Extract the [X, Y] coordinate from the center of the cell holding the provided text.  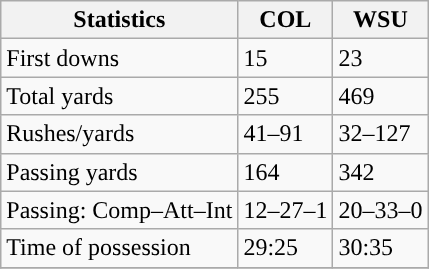
342 [380, 172]
30:35 [380, 248]
Total yards [120, 96]
29:25 [286, 248]
Passing yards [120, 172]
Rushes/yards [120, 134]
164 [286, 172]
32–127 [380, 134]
41–91 [286, 134]
469 [380, 96]
255 [286, 96]
First downs [120, 58]
23 [380, 58]
COL [286, 20]
15 [286, 58]
Passing: Comp–Att–Int [120, 210]
12–27–1 [286, 210]
WSU [380, 20]
Time of possession [120, 248]
Statistics [120, 20]
20–33–0 [380, 210]
